Detect which cell encompasses the target text, then output its [x, y] center coordinate. 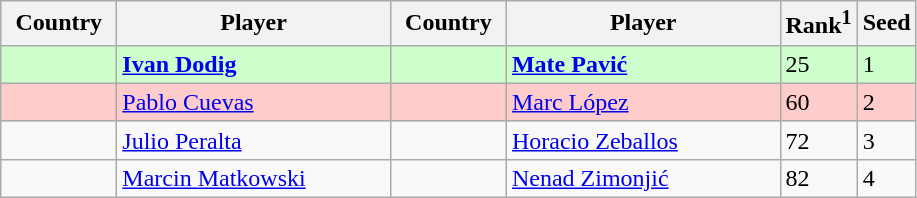
Ivan Dodig [254, 64]
2 [886, 102]
Nenad Zimonjić [643, 178]
72 [818, 140]
25 [818, 64]
Marcin Matkowski [254, 178]
60 [818, 102]
Seed [886, 24]
Marc López [643, 102]
Mate Pavić [643, 64]
1 [886, 64]
82 [818, 178]
3 [886, 140]
4 [886, 178]
Rank1 [818, 24]
Horacio Zeballos [643, 140]
Julio Peralta [254, 140]
Pablo Cuevas [254, 102]
